Determine the [X, Y] coordinate at the center of the cell enclosing the given text.  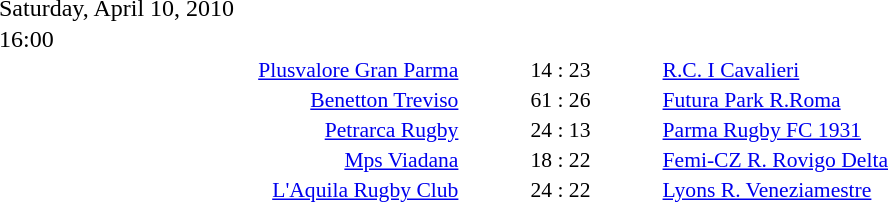
14 : 23 [560, 70]
18 : 22 [560, 160]
24 : 13 [560, 130]
61 : 26 [560, 100]
